Locate the cell with the specified text and output its (X, Y) center coordinate. 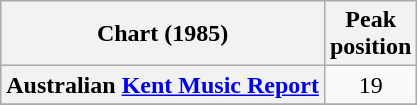
Chart (1985) (163, 34)
Peakposition (370, 34)
Australian Kent Music Report (163, 85)
19 (370, 85)
